Return (x, y) of the center of cell containing provided text 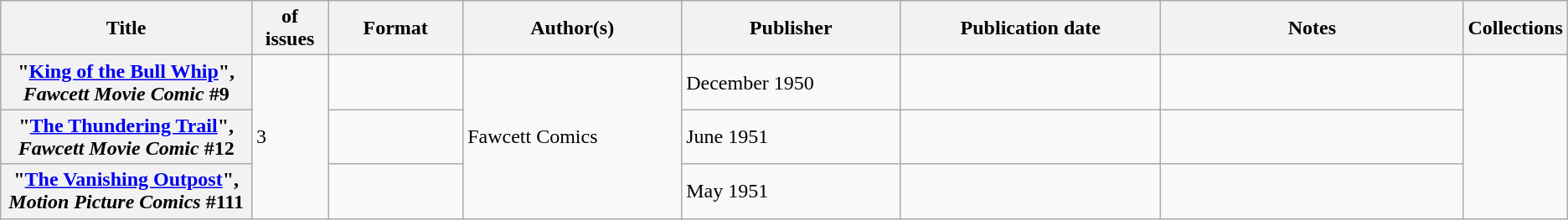
Fawcett Comics (573, 137)
December 1950 (791, 82)
Author(s) (573, 28)
"The Vanishing Outpost", Motion Picture Comics #111 (126, 191)
Publication date (1030, 28)
May 1951 (791, 191)
"King of the Bull Whip", Fawcett Movie Comic #9 (126, 82)
Format (395, 28)
Publisher (791, 28)
Notes (1312, 28)
Collections (1515, 28)
3 (290, 137)
"The Thundering Trail", Fawcett Movie Comic #12 (126, 137)
of issues (290, 28)
Title (126, 28)
June 1951 (791, 137)
